For the text-containing cell, return its midpoint in (X, Y) coordinate format. 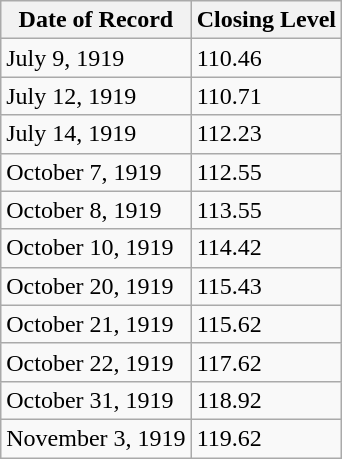
114.42 (266, 248)
119.62 (266, 438)
October 7, 1919 (96, 172)
113.55 (266, 210)
Closing Level (266, 20)
110.71 (266, 96)
118.92 (266, 400)
July 9, 1919 (96, 58)
October 31, 1919 (96, 400)
October 20, 1919 (96, 286)
115.62 (266, 324)
117.62 (266, 362)
115.43 (266, 286)
July 12, 1919 (96, 96)
112.55 (266, 172)
October 8, 1919 (96, 210)
Date of Record (96, 20)
November 3, 1919 (96, 438)
110.46 (266, 58)
July 14, 1919 (96, 134)
October 21, 1919 (96, 324)
October 22, 1919 (96, 362)
October 10, 1919 (96, 248)
112.23 (266, 134)
